Extract the [x, y] coordinate from the center of the cell holding the provided text.  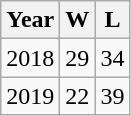
39 [112, 96]
34 [112, 58]
2018 [30, 58]
W [78, 20]
L [112, 20]
2019 [30, 96]
29 [78, 58]
Year [30, 20]
22 [78, 96]
